Locate the cell with the specified text and output its (x, y) center coordinate. 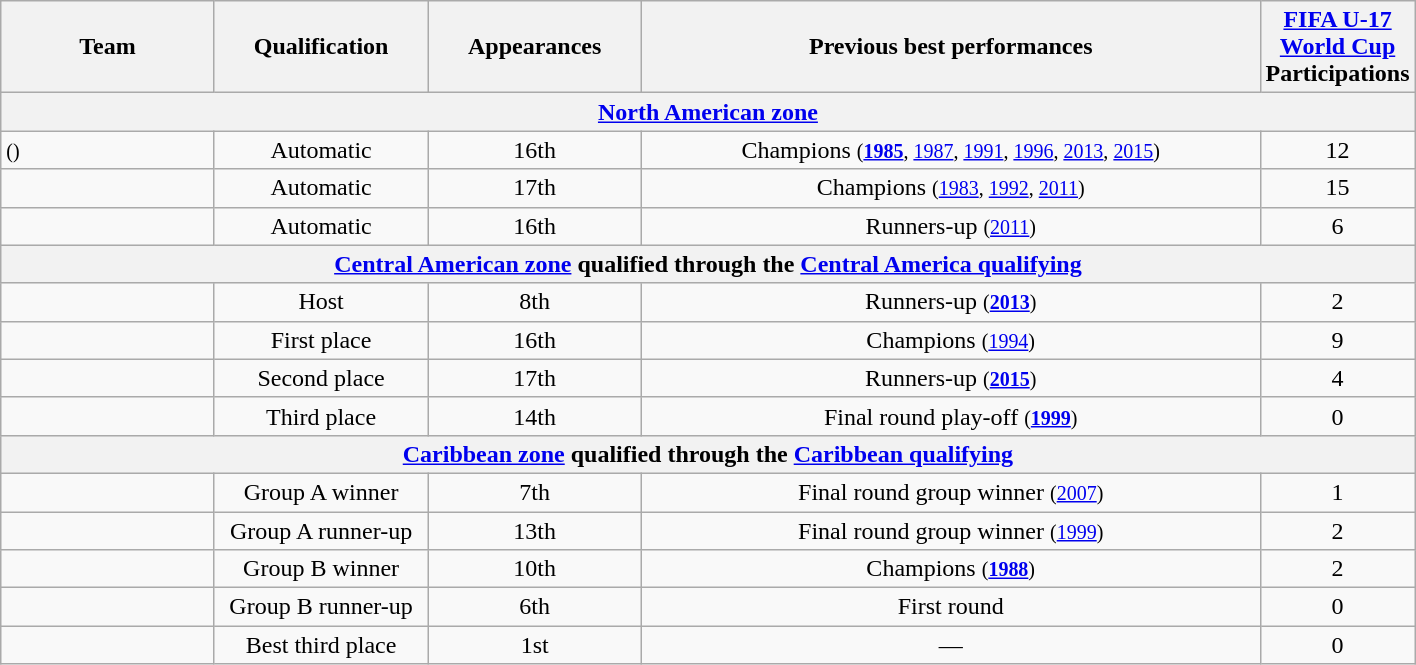
Runners-up (2015) (950, 378)
6th (535, 607)
15 (1338, 188)
13th (535, 531)
Host (321, 302)
Qualification (321, 47)
14th (535, 416)
Champions (1983, 1992, 2011) (950, 188)
Final round play-off (1999) (950, 416)
Final round group winner (2007) (950, 492)
Champions (1985, 1987, 1991, 1996, 2013, 2015) (950, 150)
North American zone (708, 112)
FIFA U-17 World Cup Participations (1338, 47)
Champions (1994) (950, 340)
Runners-up (2013) (950, 302)
1st (535, 645)
Champions (1988) (950, 569)
Appearances (535, 47)
Group A runner-up (321, 531)
7th (535, 492)
— (950, 645)
Previous best performances (950, 47)
4 (1338, 378)
Final round group winner (1999) (950, 531)
9 (1338, 340)
Team (108, 47)
Best third place (321, 645)
Central American zone qualified through the Central America qualifying (708, 264)
6 (1338, 226)
12 (1338, 150)
Runners-up (2011) (950, 226)
1 (1338, 492)
Group B runner-up (321, 607)
First place (321, 340)
Caribbean zone qualified through the Caribbean qualifying (708, 454)
Third place (321, 416)
10th (535, 569)
8th (535, 302)
() (108, 150)
Group A winner (321, 492)
Group B winner (321, 569)
Second place (321, 378)
First round (950, 607)
